Scan for the cell matching the given text and deliver its (x, y) coordinate at center. 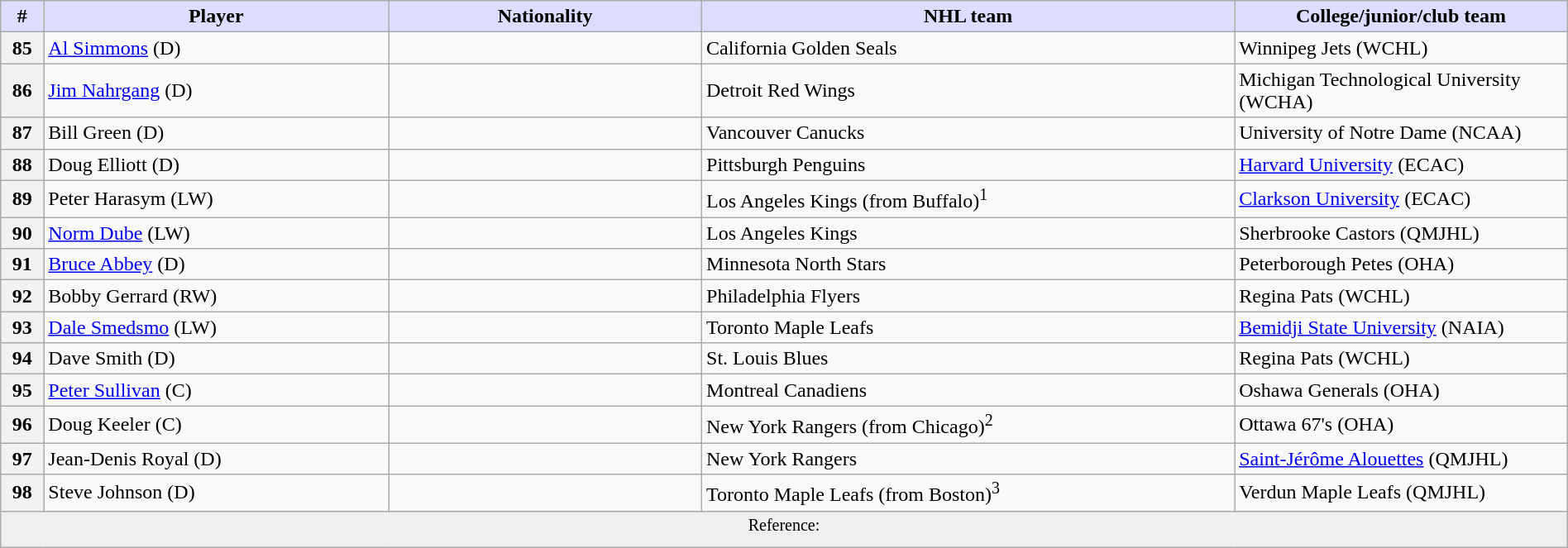
Dave Smith (D) (217, 359)
University of Notre Dame (NCAA) (1401, 133)
Vancouver Canucks (968, 133)
Al Simmons (D) (217, 48)
Montreal Canadiens (968, 390)
92 (22, 296)
New York Rangers (from Chicago)2 (968, 425)
Bruce Abbey (D) (217, 264)
94 (22, 359)
Minnesota North Stars (968, 264)
Bobby Gerrard (RW) (217, 296)
89 (22, 198)
Ottawa 67's (OHA) (1401, 425)
Los Angeles Kings (968, 233)
Oshawa Generals (OHA) (1401, 390)
90 (22, 233)
Norm Dube (LW) (217, 233)
Doug Elliott (D) (217, 164)
Pittsburgh Penguins (968, 164)
St. Louis Blues (968, 359)
NHL team (968, 17)
Sherbrooke Castors (QMJHL) (1401, 233)
Verdun Maple Leafs (QMJHL) (1401, 493)
96 (22, 425)
87 (22, 133)
Jim Nahrgang (D) (217, 91)
Michigan Technological University (WCHA) (1401, 91)
85 (22, 48)
Harvard University (ECAC) (1401, 164)
Bemidji State University (NAIA) (1401, 327)
Nationality (546, 17)
Peter Sullivan (C) (217, 390)
Philadelphia Flyers (968, 296)
Detroit Red Wings (968, 91)
Saint-Jérôme Alouettes (QMJHL) (1401, 459)
Los Angeles Kings (from Buffalo)1 (968, 198)
97 (22, 459)
Clarkson University (ECAC) (1401, 198)
California Golden Seals (968, 48)
Toronto Maple Leafs (968, 327)
98 (22, 493)
Winnipeg Jets (WCHL) (1401, 48)
Doug Keeler (C) (217, 425)
93 (22, 327)
91 (22, 264)
College/junior/club team (1401, 17)
Reference: (784, 529)
Peterborough Petes (OHA) (1401, 264)
Toronto Maple Leafs (from Boston)3 (968, 493)
Bill Green (D) (217, 133)
Steve Johnson (D) (217, 493)
New York Rangers (968, 459)
Dale Smedsmo (LW) (217, 327)
88 (22, 164)
# (22, 17)
Peter Harasym (LW) (217, 198)
86 (22, 91)
95 (22, 390)
Jean-Denis Royal (D) (217, 459)
Player (217, 17)
